Identify which cell holds the provided text, then report its (x, y) central coordinate. 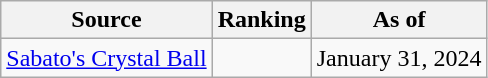
Sabato's Crystal Ball (106, 58)
Source (106, 20)
As of (399, 20)
January 31, 2024 (399, 58)
Ranking (262, 20)
